Scan for the cell matching the given text and deliver its [X, Y] coordinate at center. 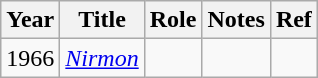
Role [173, 20]
Ref [294, 20]
Year [30, 20]
Notes [236, 20]
Nirmon [102, 58]
1966 [30, 58]
Title [102, 20]
